Scan for the cell matching the given text and deliver its [X, Y] coordinate at center. 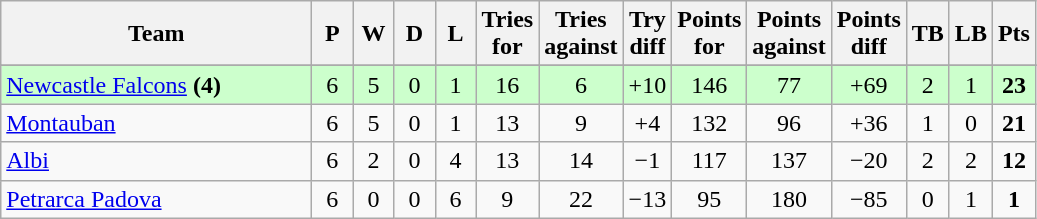
Tries against [581, 34]
117 [710, 161]
Points for [710, 34]
Pts [1014, 34]
+36 [868, 123]
12 [1014, 161]
16 [508, 85]
22 [581, 199]
−13 [648, 199]
Team [156, 34]
23 [1014, 85]
+10 [648, 85]
137 [789, 161]
+4 [648, 123]
96 [789, 123]
14 [581, 161]
Petrarca Padova [156, 199]
146 [710, 85]
Newcastle Falcons (4) [156, 85]
+69 [868, 85]
LB [970, 34]
180 [789, 199]
Try diff [648, 34]
77 [789, 85]
−85 [868, 199]
4 [456, 161]
Montauban [156, 123]
W [374, 34]
TB [928, 34]
Albi [156, 161]
21 [1014, 123]
Points against [789, 34]
Tries for [508, 34]
D [414, 34]
132 [710, 123]
P [332, 34]
L [456, 34]
−1 [648, 161]
Points diff [868, 34]
−20 [868, 161]
95 [710, 199]
